Capture the cell that displays the provided text and extract its (X, Y) central coordinate. 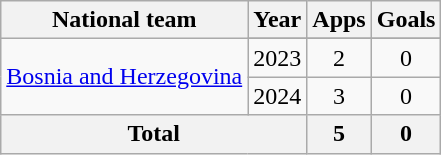
Goals (406, 20)
National team (124, 20)
Bosnia and Herzegovina (124, 77)
Total (154, 134)
Year (278, 20)
2024 (278, 96)
2 (339, 58)
Apps (339, 20)
2023 (278, 58)
5 (339, 134)
3 (339, 96)
